Determine the [X, Y] coordinate at the center of the cell enclosing the given text.  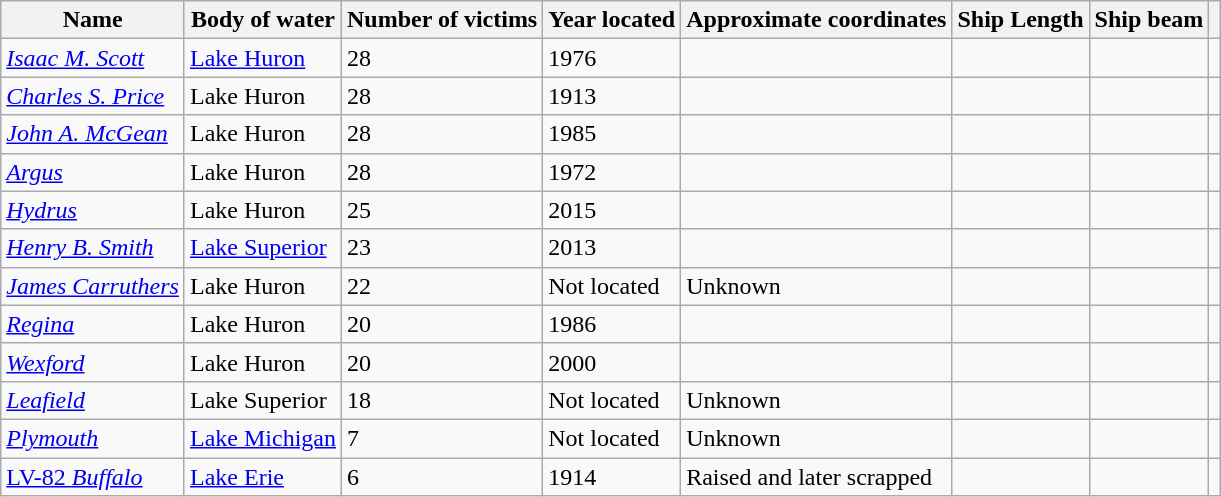
Regina [93, 324]
Ship beam [1149, 20]
1914 [612, 477]
Plymouth [93, 438]
Year located [612, 20]
1986 [612, 324]
1985 [612, 134]
6 [442, 477]
John A. McGean [93, 134]
Argus [93, 172]
Lake Michigan [262, 438]
2013 [612, 248]
Wexford [93, 362]
Ship Length [1020, 20]
Isaac M. Scott [93, 58]
1913 [612, 96]
2015 [612, 210]
23 [442, 248]
18 [442, 400]
Raised and later scrapped [816, 477]
Hydrus [93, 210]
Number of victims [442, 20]
Leafield [93, 400]
Name [93, 20]
7 [442, 438]
25 [442, 210]
2000 [612, 362]
LV-82 Buffalo [93, 477]
Body of water [262, 20]
Henry B. Smith [93, 248]
1972 [612, 172]
1976 [612, 58]
Approximate coordinates [816, 20]
Lake Erie [262, 477]
22 [442, 286]
James Carruthers [93, 286]
Charles S. Price [93, 96]
